Search for the cell housing the specified text and yield its [x, y] center coordinate. 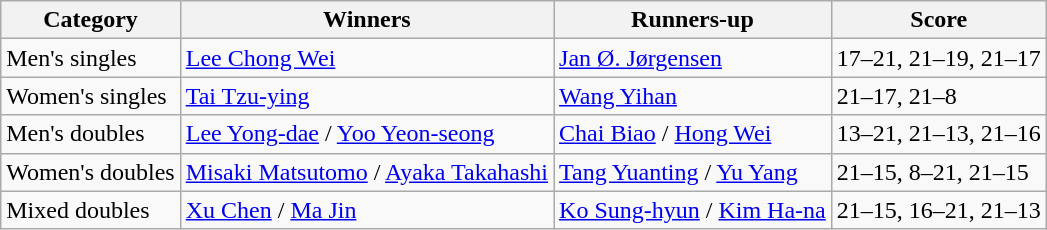
Lee Chong Wei [366, 58]
Category [90, 20]
Score [938, 20]
Women's singles [90, 96]
17–21, 21–19, 21–17 [938, 58]
Lee Yong-dae / Yoo Yeon-seong [366, 134]
Men's doubles [90, 134]
Runners-up [693, 20]
Winners [366, 20]
Tang Yuanting / Yu Yang [693, 172]
Wang Yihan [693, 96]
Women's doubles [90, 172]
Ko Sung-hyun / Kim Ha-na [693, 210]
Tai Tzu-ying [366, 96]
Men's singles [90, 58]
Mixed doubles [90, 210]
Jan Ø. Jørgensen [693, 58]
21–17, 21–8 [938, 96]
Xu Chen / Ma Jin [366, 210]
13–21, 21–13, 21–16 [938, 134]
21–15, 16–21, 21–13 [938, 210]
Misaki Matsutomo / Ayaka Takahashi [366, 172]
21–15, 8–21, 21–15 [938, 172]
Chai Biao / Hong Wei [693, 134]
